Determine the [x, y] coordinate at the center of the cell enclosing the given text.  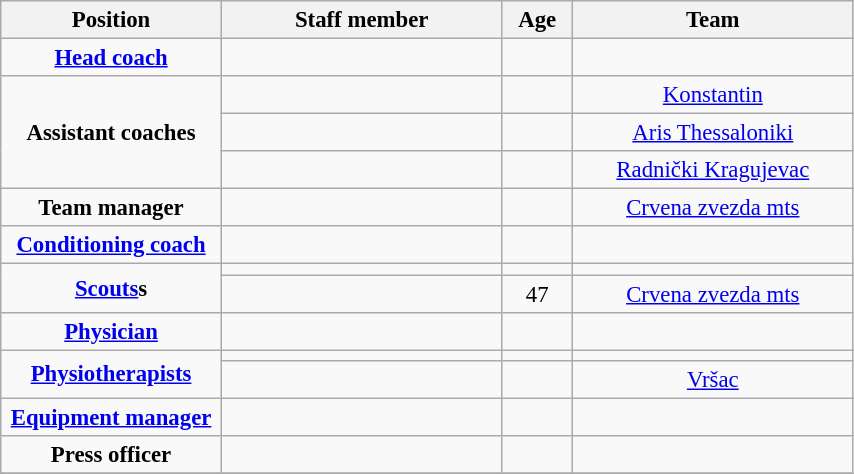
Konstantin [714, 95]
Team manager [112, 208]
Position [112, 20]
Team [714, 20]
Head coach [112, 58]
Physician [112, 331]
Age [538, 20]
Staff member [362, 20]
Physiotherapists [112, 374]
Assistant coaches [112, 132]
Equipment manager [112, 417]
47 [538, 294]
Aris Thessaloniki [714, 133]
Radnički Kragujevac [714, 170]
Vršac [714, 379]
Press officer [112, 455]
Scoutss [112, 288]
Conditioning coach [112, 245]
